Pinpoint the cell where the given text exists, returning its [X, Y] midpoint coordinate. 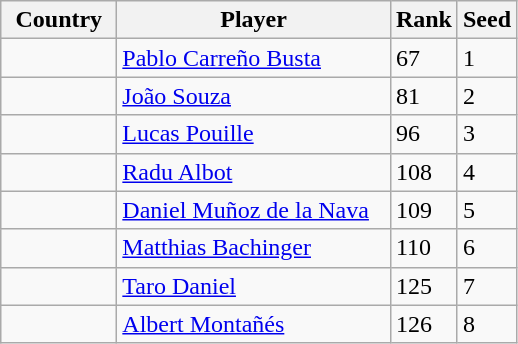
Pablo Carreño Busta [254, 58]
7 [486, 286]
108 [424, 172]
1 [486, 58]
6 [486, 248]
Radu Albot [254, 172]
Seed [486, 20]
5 [486, 210]
2 [486, 96]
Taro Daniel [254, 286]
Lucas Pouille [254, 134]
81 [424, 96]
João Souza [254, 96]
96 [424, 134]
126 [424, 324]
3 [486, 134]
110 [424, 248]
Country [59, 20]
109 [424, 210]
67 [424, 58]
Matthias Bachinger [254, 248]
125 [424, 286]
4 [486, 172]
Player [254, 20]
8 [486, 324]
Albert Montañés [254, 324]
Rank [424, 20]
Daniel Muñoz de la Nava [254, 210]
